Extract the (x, y) coordinate from the center of the cell holding the provided text.  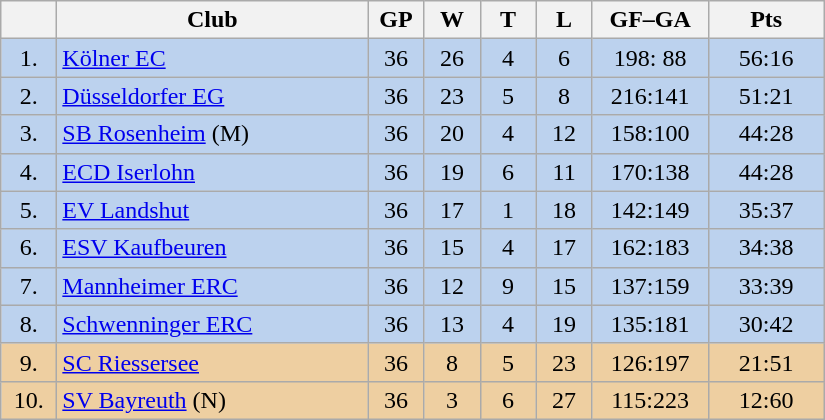
11 (564, 172)
9. (29, 362)
135:181 (650, 324)
56:16 (766, 58)
Mannheimer ERC (212, 286)
3 (452, 400)
EV Landshut (212, 210)
4. (29, 172)
W (452, 20)
35:37 (766, 210)
20 (452, 134)
126:197 (650, 362)
18 (564, 210)
12:60 (766, 400)
26 (452, 58)
Kölner EC (212, 58)
30:42 (766, 324)
1 (508, 210)
SV Bayreuth (N) (212, 400)
170:138 (650, 172)
Schwenninger ERC (212, 324)
13 (452, 324)
142:149 (650, 210)
3. (29, 134)
33:39 (766, 286)
T (508, 20)
Club (212, 20)
GF–GA (650, 20)
2. (29, 96)
137:159 (650, 286)
8. (29, 324)
5. (29, 210)
198: 88 (650, 58)
6. (29, 248)
SC Riessersee (212, 362)
Düsseldorfer EG (212, 96)
1. (29, 58)
115:223 (650, 400)
ESV Kaufbeuren (212, 248)
27 (564, 400)
34:38 (766, 248)
9 (508, 286)
51:21 (766, 96)
162:183 (650, 248)
158:100 (650, 134)
Pts (766, 20)
10. (29, 400)
SB Rosenheim (M) (212, 134)
216:141 (650, 96)
ECD Iserlohn (212, 172)
L (564, 20)
7. (29, 286)
21:51 (766, 362)
GP (396, 20)
